Determine the [X, Y] coordinate at the center of the cell enclosing the given text.  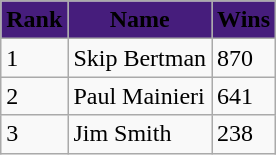
238 [244, 134]
Paul Mainieri [140, 96]
3 [34, 134]
Skip Bertman [140, 58]
1 [34, 58]
2 [34, 96]
Jim Smith [140, 134]
Rank [34, 20]
641 [244, 96]
870 [244, 58]
Name [140, 20]
Wins [244, 20]
